For the text-containing cell, return its midpoint in [x, y] coordinate format. 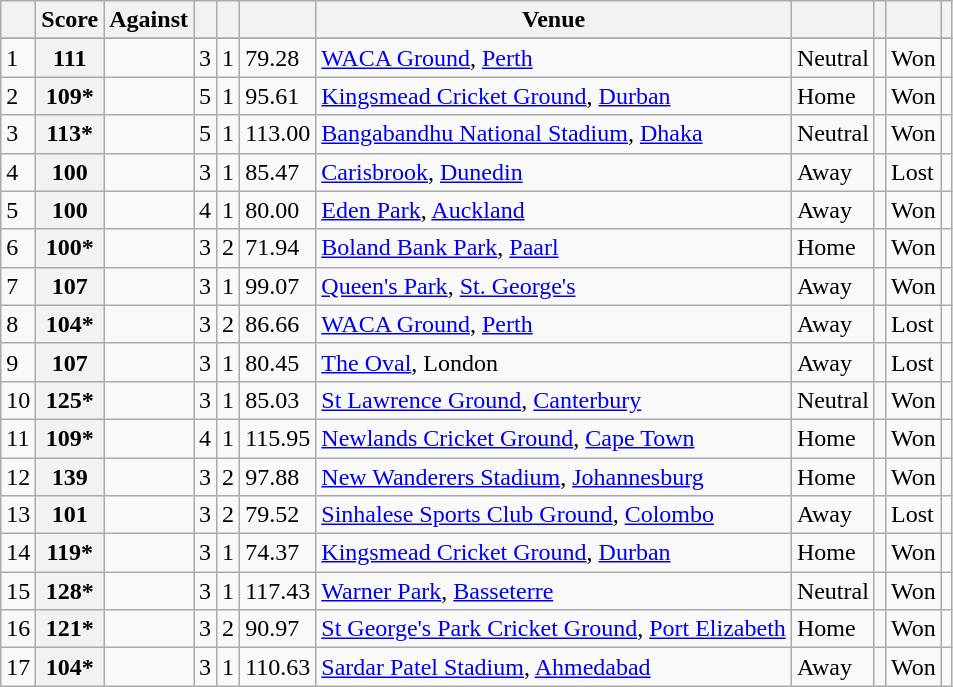
100* [70, 248]
99.07 [278, 286]
11 [18, 438]
Sardar Patel Stadium, Ahmedabad [554, 667]
St Lawrence Ground, Canterbury [554, 400]
Warner Park, Basseterre [554, 591]
128* [70, 591]
95.61 [278, 96]
85.47 [278, 172]
10 [18, 400]
Boland Bank Park, Paarl [554, 248]
80.00 [278, 210]
Newlands Cricket Ground, Cape Town [554, 438]
97.88 [278, 477]
111 [70, 58]
80.45 [278, 362]
113.00 [278, 134]
7 [18, 286]
The Oval, London [554, 362]
90.97 [278, 629]
Carisbrook, Dunedin [554, 172]
Score [70, 20]
Queen's Park, St. George's [554, 286]
Venue [554, 20]
125* [70, 400]
6 [18, 248]
110.63 [278, 667]
New Wanderers Stadium, Johannesburg [554, 477]
8 [18, 324]
119* [70, 553]
101 [70, 515]
139 [70, 477]
14 [18, 553]
121* [70, 629]
Sinhalese Sports Club Ground, Colombo [554, 515]
79.28 [278, 58]
Eden Park, Auckland [554, 210]
Bangabandhu National Stadium, Dhaka [554, 134]
St George's Park Cricket Ground, Port Elizabeth [554, 629]
9 [18, 362]
17 [18, 667]
Against [149, 20]
115.95 [278, 438]
86.66 [278, 324]
85.03 [278, 400]
71.94 [278, 248]
16 [18, 629]
15 [18, 591]
113* [70, 134]
74.37 [278, 553]
79.52 [278, 515]
117.43 [278, 591]
12 [18, 477]
13 [18, 515]
